For the text-containing cell, return its midpoint in (x, y) coordinate format. 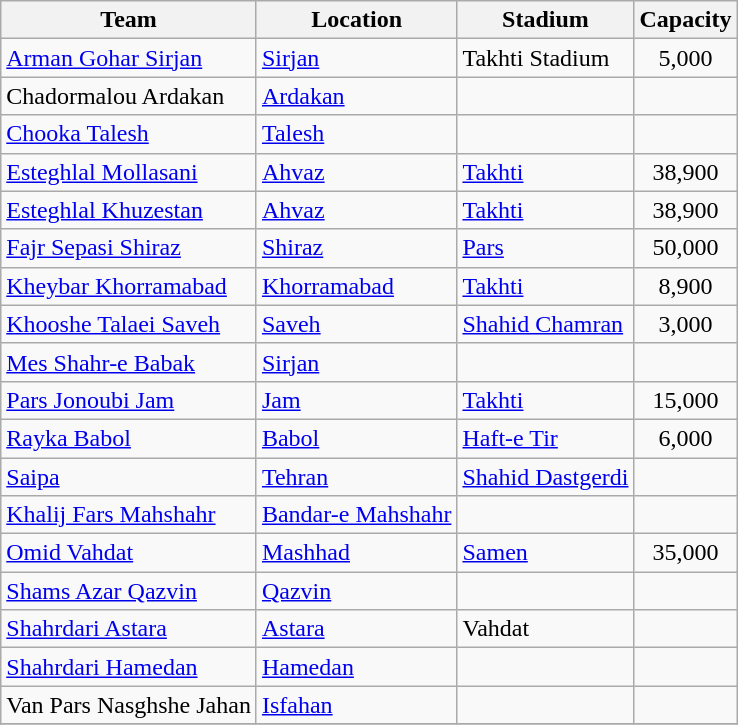
Babol (356, 438)
Shiraz (356, 248)
Chooka Talesh (129, 134)
Talesh (356, 134)
Hamedan (356, 667)
3,000 (686, 324)
Vahdat (546, 629)
Shahid Dastgerdi (546, 477)
6,000 (686, 438)
Shahid Chamran (546, 324)
Mashhad (356, 553)
Pars (546, 248)
Capacity (686, 20)
Saveh (356, 324)
Shahrdari Astara (129, 629)
Qazvin (356, 591)
Saipa (129, 477)
Takhti Stadium (546, 58)
Stadium (546, 20)
5,000 (686, 58)
15,000 (686, 400)
Mes Shahr-e Babak (129, 362)
Fajr Sepasi Shiraz (129, 248)
Ardakan (356, 96)
Bandar-e Mahshahr (356, 515)
Pars Jonoubi Jam (129, 400)
50,000 (686, 248)
Esteghlal Khuzestan (129, 210)
Haft-e Tir (546, 438)
Shahrdari Hamedan (129, 667)
Khooshe Talaei Saveh (129, 324)
Arman Gohar Sirjan (129, 58)
Omid Vahdat (129, 553)
Samen (546, 553)
Astara (356, 629)
Rayka Babol (129, 438)
Chadormalou Ardakan (129, 96)
Tehran (356, 477)
Shams Azar Qazvin (129, 591)
Team (129, 20)
Isfahan (356, 705)
Jam (356, 400)
Khalij Fars Mahshahr (129, 515)
Van Pars Nasghshe Jahan (129, 705)
Location (356, 20)
Kheybar Khorramabad (129, 286)
8,900 (686, 286)
Khorramabad (356, 286)
Esteghlal Mollasani (129, 172)
35,000 (686, 553)
